Identify which cell holds the provided text, then report its [X, Y] central coordinate. 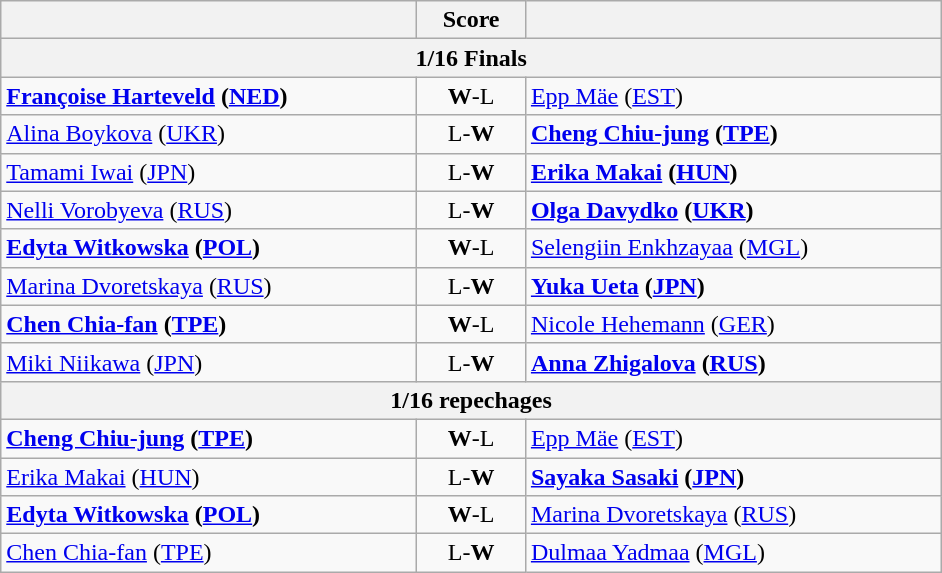
Nicole Hehemann (GER) [733, 324]
Tamami Iwai (JPN) [209, 172]
Françoise Harteveld (NED) [209, 96]
Selengiin Enkhzayaa (MGL) [733, 248]
Olga Davydko (UKR) [733, 210]
1/16 Finals [472, 58]
1/16 repechages [472, 400]
Anna Zhigalova (RUS) [733, 362]
Nelli Vorobyeva (RUS) [209, 210]
Dulmaa Yadmaa (MGL) [733, 553]
Yuka Ueta (JPN) [733, 286]
Score [472, 20]
Miki Niikawa (JPN) [209, 362]
Sayaka Sasaki (JPN) [733, 477]
Alina Boykova (UKR) [209, 134]
